Capture the cell that displays the provided text and extract its (x, y) central coordinate. 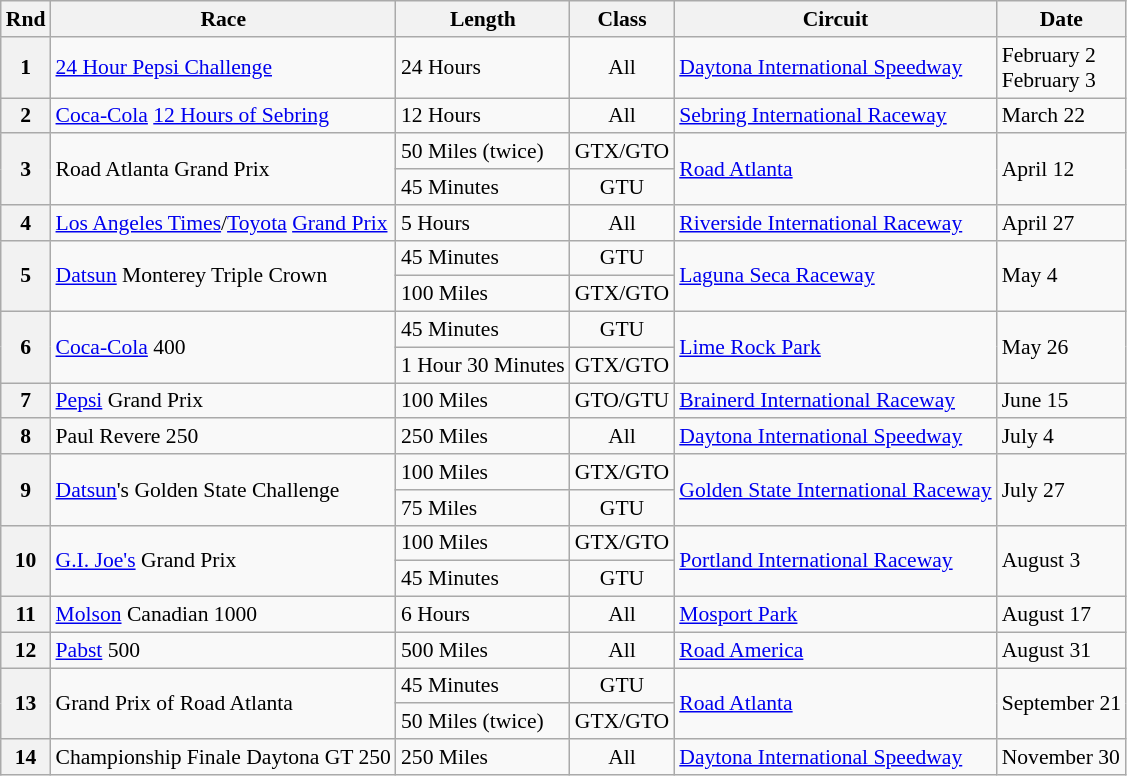
Datsun's Golden State Challenge (222, 490)
Circuit (835, 19)
6 (26, 348)
Pepsi Grand Prix (222, 401)
Datsun Monterey Triple Crown (222, 276)
Paul Revere 250 (222, 437)
10 (26, 560)
2 (26, 116)
July 4 (1062, 437)
June 15 (1062, 401)
24 Hours (483, 68)
Sebring International Raceway (835, 116)
Coca-Cola 12 Hours of Sebring (222, 116)
November 30 (1062, 757)
Coca-Cola 400 (222, 348)
Laguna Seca Raceway (835, 276)
1 (26, 68)
3 (26, 170)
Road America (835, 650)
8 (26, 437)
500 Miles (483, 650)
April 27 (1062, 223)
Length (483, 19)
April 12 (1062, 170)
May 26 (1062, 348)
August 31 (1062, 650)
Date (1062, 19)
July 27 (1062, 490)
GTO/GTU (622, 401)
75 Miles (483, 508)
Road Atlanta Grand Prix (222, 170)
August 17 (1062, 615)
Grand Prix of Road Atlanta (222, 704)
Brainerd International Raceway (835, 401)
12 (26, 650)
Mosport Park (835, 615)
5 Hours (483, 223)
Golden State International Raceway (835, 490)
14 (26, 757)
11 (26, 615)
Riverside International Raceway (835, 223)
Pabst 500 (222, 650)
Lime Rock Park (835, 348)
May 4 (1062, 276)
12 Hours (483, 116)
1 Hour 30 Minutes (483, 365)
Championship Finale Daytona GT 250 (222, 757)
March 22 (1062, 116)
6 Hours (483, 615)
4 (26, 223)
February 2February 3 (1062, 68)
5 (26, 276)
August 3 (1062, 560)
Molson Canadian 1000 (222, 615)
September 21 (1062, 704)
9 (26, 490)
Los Angeles Times/Toyota Grand Prix (222, 223)
Class (622, 19)
24 Hour Pepsi Challenge (222, 68)
13 (26, 704)
7 (26, 401)
Rnd (26, 19)
Race (222, 19)
G.I. Joe's Grand Prix (222, 560)
Portland International Raceway (835, 560)
